Determine the (X, Y) coordinate at the center of the cell enclosing the given text.  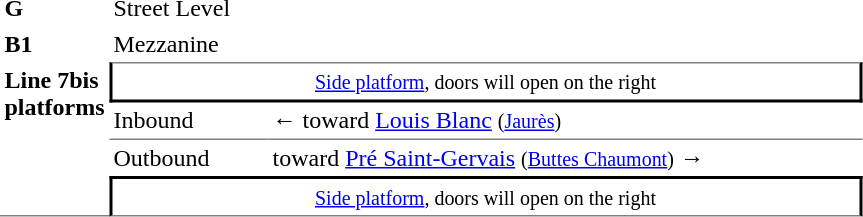
toward Pré Saint-Gervais (Buttes Chaumont) → (565, 158)
B1 (54, 44)
Mezzanine (188, 44)
← toward Louis Blanc (Jaurès) (565, 121)
Outbound (188, 158)
Inbound (188, 121)
Line 7bis platforms (54, 139)
